Provide the (X, Y) coordinate of the cell's center where the given text is located.  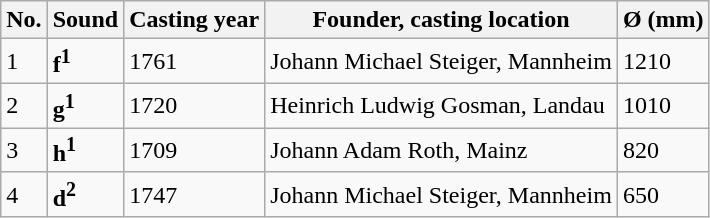
Johann Adam Roth, Mainz (442, 150)
No. (24, 20)
g1 (85, 106)
1720 (194, 106)
d2 (85, 194)
f1 (85, 62)
1 (24, 62)
1210 (663, 62)
Heinrich Ludwig Gosman, Landau (442, 106)
2 (24, 106)
820 (663, 150)
3 (24, 150)
Ø (mm) (663, 20)
1010 (663, 106)
650 (663, 194)
1709 (194, 150)
1761 (194, 62)
h1 (85, 150)
Founder, casting location (442, 20)
4 (24, 194)
1747 (194, 194)
Sound (85, 20)
Casting year (194, 20)
